Capture the cell that displays the provided text and extract its [x, y] central coordinate. 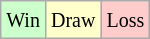
Draw [72, 20]
Loss [126, 20]
Win [24, 20]
